Scan for the cell matching the given text and deliver its [x, y] coordinate at center. 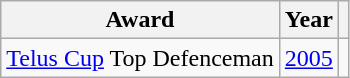
Award [140, 20]
Telus Cup Top Defenceman [140, 58]
Year [308, 20]
2005 [308, 58]
